Identify which cell holds the provided text, then report its [X, Y] central coordinate. 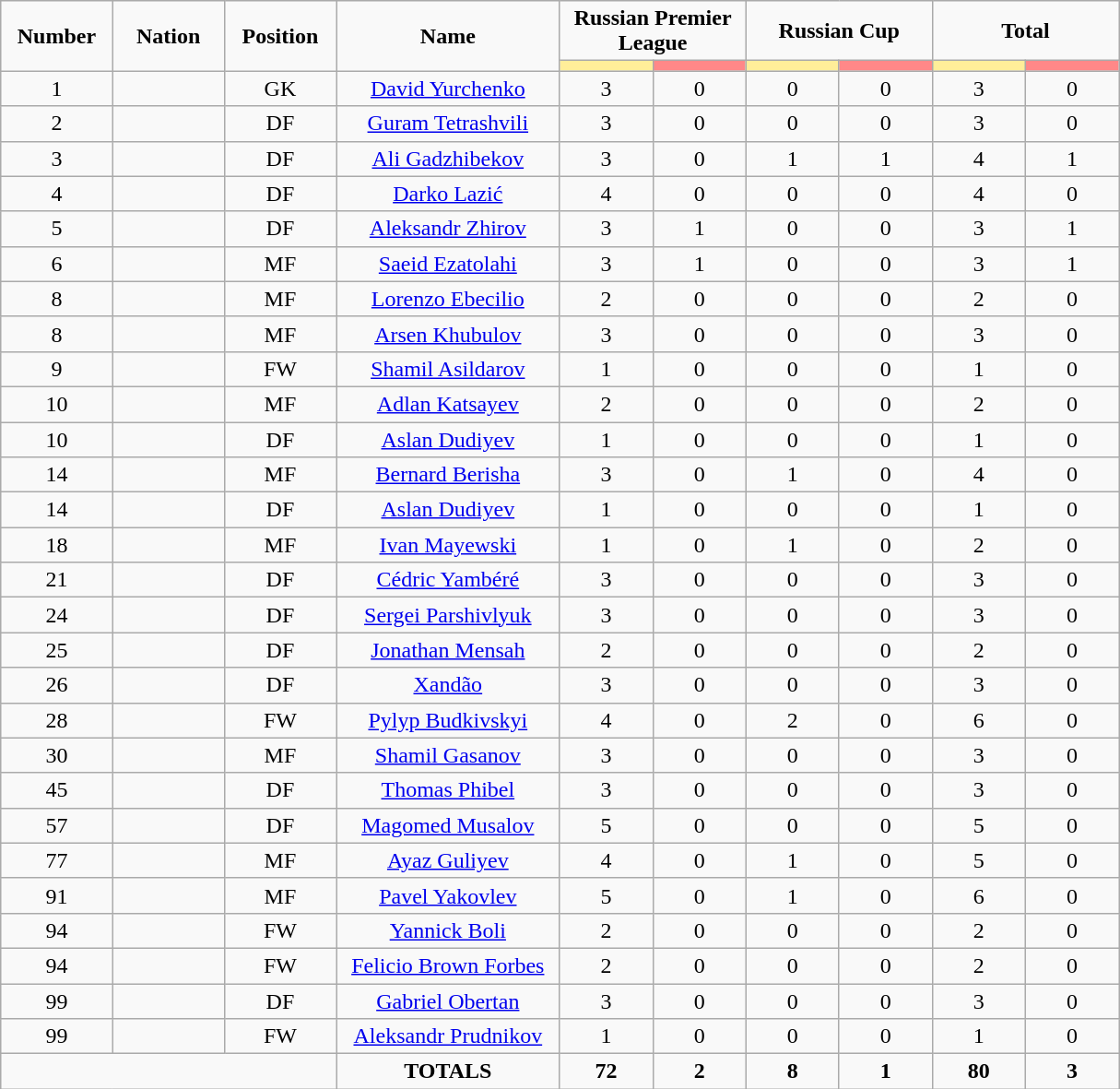
Ali Gadzhibekov [448, 159]
Total [1025, 31]
26 [57, 685]
28 [57, 720]
Lorenzo Ebecilio [448, 299]
Guram Tetrashvili [448, 124]
9 [57, 369]
Russian Cup [839, 31]
45 [57, 790]
Thomas Phibel [448, 790]
Magomed Musalov [448, 825]
Ayaz Guliyev [448, 860]
Arsen Khubulov [448, 334]
TOTALS [448, 1071]
Darko Lazić [448, 194]
25 [57, 650]
Adlan Katsayev [448, 404]
Aleksandr Prudnikov [448, 1036]
24 [57, 615]
30 [57, 755]
Name [448, 36]
57 [57, 825]
Bernard Berisha [448, 475]
Gabriel Obertan [448, 1000]
Xandão [448, 685]
Position [280, 36]
80 [979, 1071]
Nation [168, 36]
GK [280, 89]
Yannick Boli [448, 930]
Pylyp Budkivskyi [448, 720]
Number [57, 36]
Sergei Parshivlyuk [448, 615]
77 [57, 860]
21 [57, 580]
Shamil Asildarov [448, 369]
Felicio Brown Forbes [448, 965]
72 [607, 1071]
Ivan Mayewski [448, 545]
18 [57, 545]
Pavel Yakovlev [448, 895]
Cédric Yambéré [448, 580]
Saeid Ezatolahi [448, 264]
Aleksandr Zhirov [448, 229]
Jonathan Mensah [448, 650]
Shamil Gasanov [448, 755]
Russian Premier League [653, 31]
91 [57, 895]
David Yurchenko [448, 89]
